Return the [X, Y] coordinate for the center point of the cell that contains the specified text.  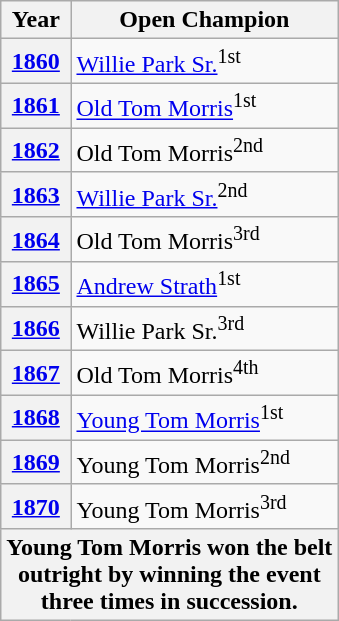
Old Tom Morris3rd [204, 240]
Willie Park Sr.3rd [204, 328]
Year [36, 20]
1867 [36, 374]
Old Tom Morris1st [204, 106]
1864 [36, 240]
1868 [36, 418]
Old Tom Morris4th [204, 374]
1863 [36, 194]
Young Tom Morris2nd [204, 462]
1870 [36, 506]
1860 [36, 62]
Young Tom Morris3rd [204, 506]
1866 [36, 328]
1861 [36, 106]
1865 [36, 284]
Old Tom Morris2nd [204, 150]
1862 [36, 150]
Young Tom Morris1st [204, 418]
Willie Park Sr.1st [204, 62]
1869 [36, 462]
Open Champion [204, 20]
Young Tom Morris won the beltoutright by winning the eventthree times in succession. [170, 575]
Andrew Strath1st [204, 284]
Willie Park Sr.2nd [204, 194]
